Capture the cell that displays the provided text and extract its (X, Y) central coordinate. 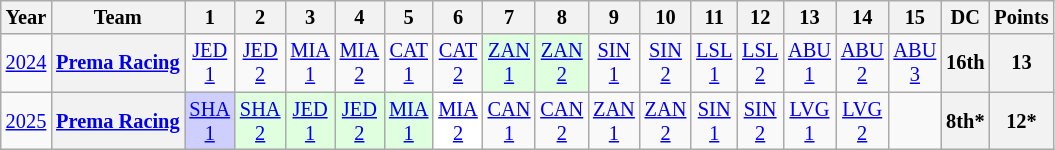
16th (965, 63)
2024 (26, 63)
3 (310, 17)
SHA2 (260, 121)
CAN2 (562, 121)
LVG2 (862, 121)
LVG1 (810, 121)
12* (1021, 121)
15 (916, 17)
ABU2 (862, 63)
11 (714, 17)
8th* (965, 121)
9 (614, 17)
10 (666, 17)
ABU3 (916, 63)
Points (1021, 17)
1 (209, 17)
2 (260, 17)
LSL2 (760, 63)
Year (26, 17)
6 (458, 17)
2025 (26, 121)
ABU1 (810, 63)
14 (862, 17)
CAT1 (408, 63)
LSL1 (714, 63)
5 (408, 17)
CAT2 (458, 63)
8 (562, 17)
4 (360, 17)
Team (118, 17)
7 (510, 17)
CAN1 (510, 121)
12 (760, 17)
DC (965, 17)
SHA1 (209, 121)
